For the text-containing cell, return its midpoint in [x, y] coordinate format. 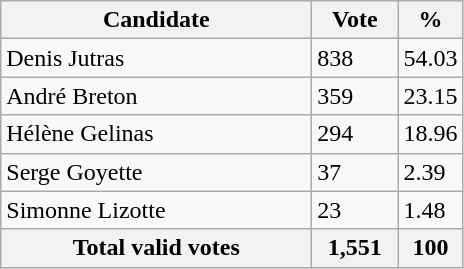
Serge Goyette [156, 172]
Denis Jutras [156, 58]
23 [355, 210]
Simonne Lizotte [156, 210]
2.39 [430, 172]
18.96 [430, 134]
37 [355, 172]
Vote [355, 20]
359 [355, 96]
100 [430, 248]
Candidate [156, 20]
1.48 [430, 210]
54.03 [430, 58]
1,551 [355, 248]
23.15 [430, 96]
294 [355, 134]
% [430, 20]
André Breton [156, 96]
Total valid votes [156, 248]
838 [355, 58]
Hélène Gelinas [156, 134]
